Return the [x, y] coordinate for the center point of the cell that contains the specified text.  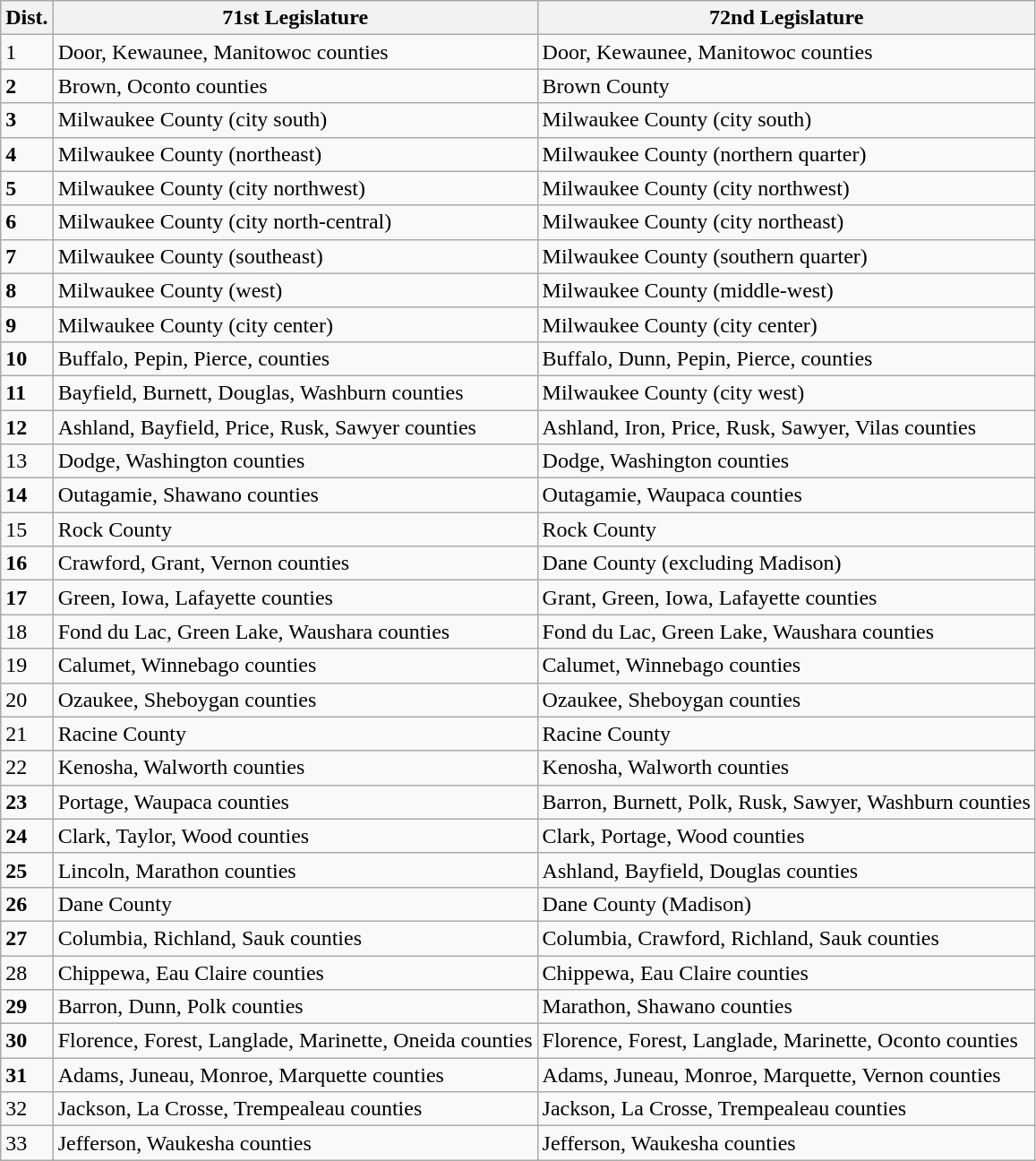
27 [27, 938]
33 [27, 1143]
Outagamie, Shawano counties [295, 495]
5 [27, 188]
13 [27, 461]
Grant, Green, Iowa, Lafayette counties [786, 598]
71st Legislature [295, 18]
Barron, Burnett, Polk, Rusk, Sawyer, Washburn counties [786, 802]
Milwaukee County (city north-central) [295, 222]
Dane County (Madison) [786, 904]
Crawford, Grant, Vernon counties [295, 563]
23 [27, 802]
Columbia, Crawford, Richland, Sauk counties [786, 938]
10 [27, 358]
14 [27, 495]
Ashland, Bayfield, Douglas counties [786, 870]
Dane County [295, 904]
12 [27, 427]
Adams, Juneau, Monroe, Marquette counties [295, 1075]
Milwaukee County (west) [295, 290]
15 [27, 529]
Marathon, Shawano counties [786, 1007]
4 [27, 154]
Adams, Juneau, Monroe, Marquette, Vernon counties [786, 1075]
24 [27, 836]
Ashland, Bayfield, Price, Rusk, Sawyer counties [295, 427]
Portage, Waupaca counties [295, 802]
32 [27, 1109]
Buffalo, Dunn, Pepin, Pierce, counties [786, 358]
Ashland, Iron, Price, Rusk, Sawyer, Vilas counties [786, 427]
18 [27, 632]
26 [27, 904]
11 [27, 392]
Columbia, Richland, Sauk counties [295, 938]
Milwaukee County (middle-west) [786, 290]
Buffalo, Pepin, Pierce, counties [295, 358]
7 [27, 256]
22 [27, 768]
Green, Iowa, Lafayette counties [295, 598]
21 [27, 734]
Dane County (excluding Madison) [786, 563]
30 [27, 1041]
8 [27, 290]
3 [27, 120]
28 [27, 972]
29 [27, 1007]
Milwaukee County (city northeast) [786, 222]
Milwaukee County (southeast) [295, 256]
Milwaukee County (northeast) [295, 154]
25 [27, 870]
Lincoln, Marathon counties [295, 870]
72nd Legislature [786, 18]
20 [27, 700]
Milwaukee County (northern quarter) [786, 154]
9 [27, 324]
6 [27, 222]
Dist. [27, 18]
Outagamie, Waupaca counties [786, 495]
Clark, Taylor, Wood counties [295, 836]
Florence, Forest, Langlade, Marinette, Oneida counties [295, 1041]
1 [27, 52]
31 [27, 1075]
16 [27, 563]
Brown County [786, 86]
19 [27, 666]
Milwaukee County (city west) [786, 392]
Bayfield, Burnett, Douglas, Washburn counties [295, 392]
Clark, Portage, Wood counties [786, 836]
Florence, Forest, Langlade, Marinette, Oconto counties [786, 1041]
17 [27, 598]
Milwaukee County (southern quarter) [786, 256]
Brown, Oconto counties [295, 86]
Barron, Dunn, Polk counties [295, 1007]
2 [27, 86]
